From the cell containing the given text, extract its center point as [X, Y] coordinate. 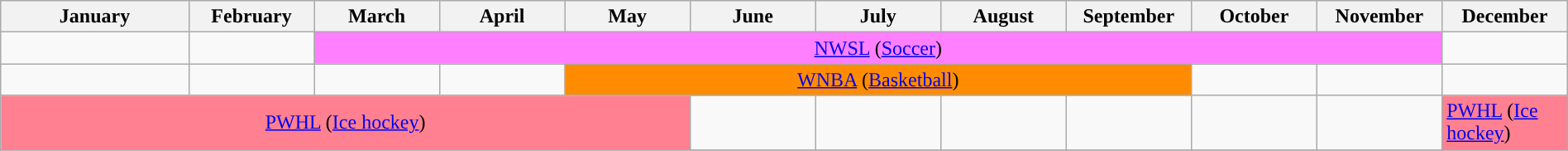
July [878, 17]
March [377, 17]
June [753, 17]
October [1255, 17]
September [1129, 17]
WNBA (Basketball) [878, 80]
NWSL (Soccer) [878, 48]
April [502, 17]
February [251, 17]
May [628, 17]
August [1004, 17]
January [94, 17]
December [1505, 17]
November [1379, 17]
